Locate the cell with the specified text and output its (X, Y) center coordinate. 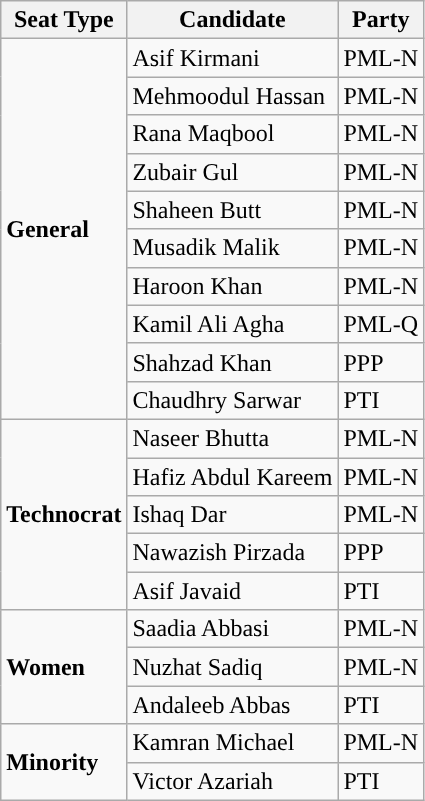
Andaleeb Abbas (232, 705)
Asif Kirmani (232, 58)
General (64, 230)
Saadia Abbasi (232, 629)
Rana Maqbool (232, 134)
Minority (64, 762)
Shaheen Butt (232, 210)
Asif Javaid (232, 591)
Musadik Malik (232, 248)
Zubair Gul (232, 172)
Technocrat (64, 514)
Shahzad Khan (232, 362)
Candidate (232, 20)
Kamil Ali Agha (232, 324)
Nawazish Pirzada (232, 553)
Chaudhry Sarwar (232, 400)
Victor Azariah (232, 781)
Naseer Bhutta (232, 438)
Party (381, 20)
Ishaq Dar (232, 515)
Haroon Khan (232, 286)
Hafiz Abdul Kareem (232, 477)
Nuzhat Sadiq (232, 667)
Mehmoodul Hassan (232, 96)
Kamran Michael (232, 743)
Women (64, 667)
Seat Type (64, 20)
PML-Q (381, 324)
